Capture the cell that displays the provided text and extract its [X, Y] central coordinate. 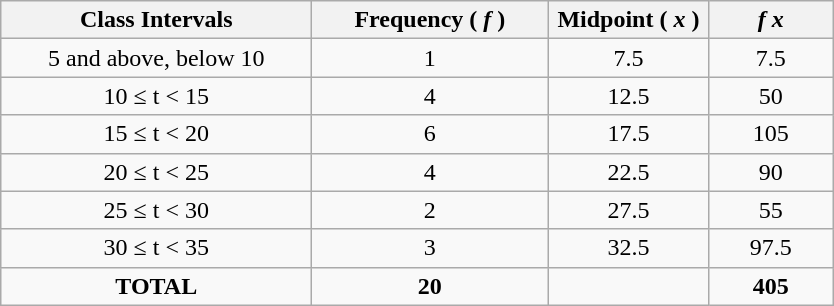
3 [430, 248]
90 [771, 172]
2 [430, 210]
12.5 [628, 96]
32.5 [628, 248]
20 [430, 286]
405 [771, 286]
17.5 [628, 134]
27.5 [628, 210]
6 [430, 134]
55 [771, 210]
5 and above, below 10 [156, 58]
f x [771, 20]
105 [771, 134]
97.5 [771, 248]
30 ≤ t < 35 [156, 248]
1 [430, 58]
25 ≤ t < 30 [156, 210]
TOTAL [156, 286]
Midpoint ( x ) [628, 20]
Class Intervals [156, 20]
15 ≤ t < 20 [156, 134]
22.5 [628, 172]
10 ≤ t < 15 [156, 96]
Frequency ( f ) [430, 20]
20 ≤ t < 25 [156, 172]
50 [771, 96]
